Return the (x, y) coordinate for the center point of the cell that contains the specified text.  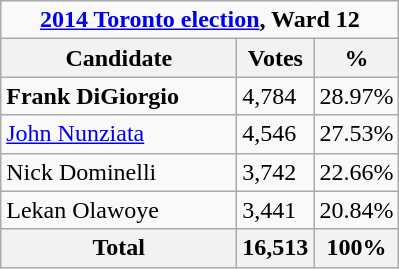
3,441 (276, 210)
4,546 (276, 134)
John Nunziata (119, 134)
20.84% (356, 210)
16,513 (276, 248)
Candidate (119, 58)
Nick Dominelli (119, 172)
100% (356, 248)
% (356, 58)
Total (119, 248)
28.97% (356, 96)
22.66% (356, 172)
3,742 (276, 172)
27.53% (356, 134)
Frank DiGiorgio (119, 96)
Votes (276, 58)
2014 Toronto election, Ward 12 (200, 20)
Lekan Olawoye (119, 210)
4,784 (276, 96)
